Capture the cell that displays the provided text and extract its [x, y] central coordinate. 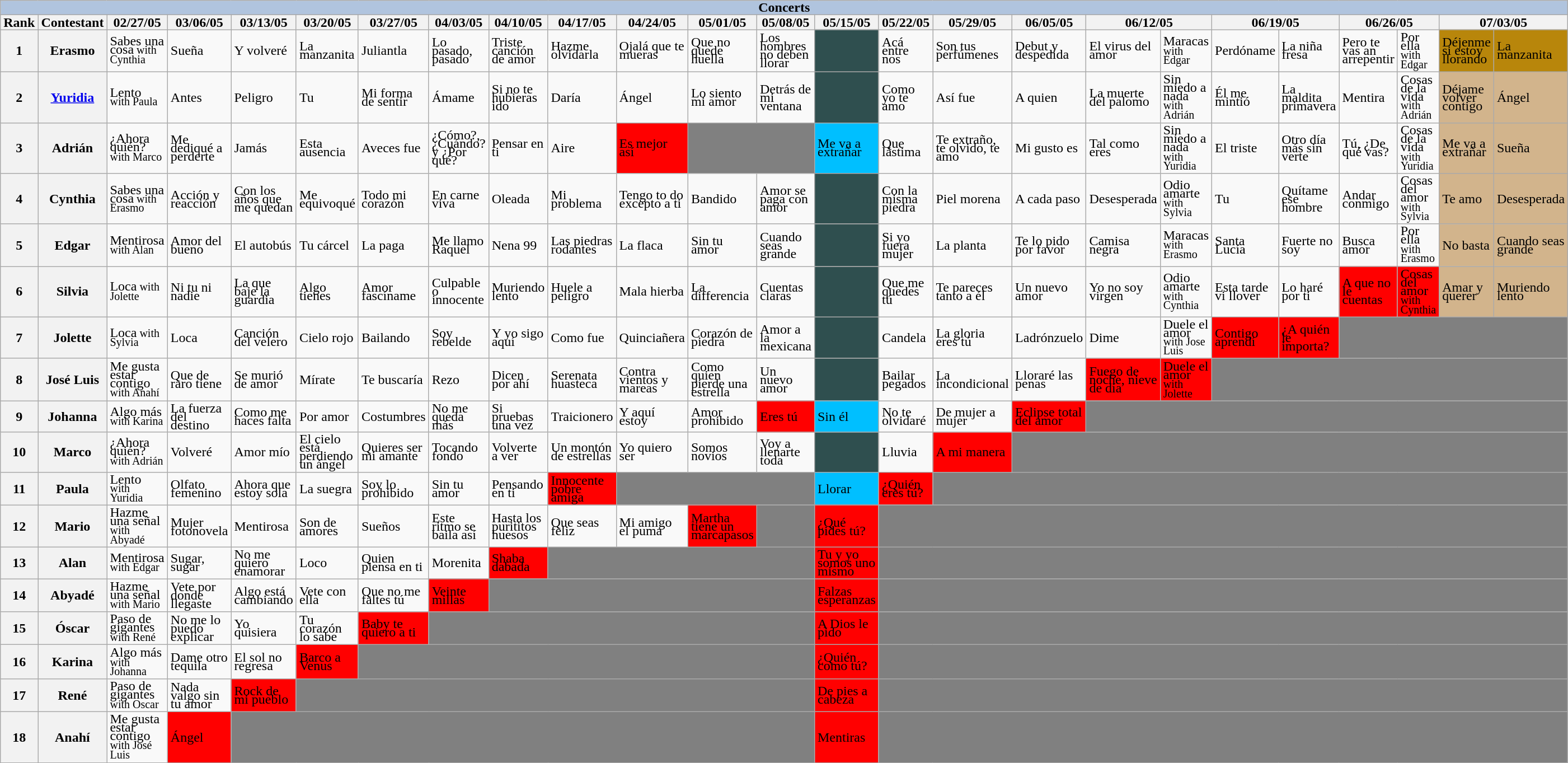
Antes [199, 97]
La maldita primavera [1309, 97]
Amor se paga con amor [786, 199]
Me equivoqué [327, 199]
Erasmo [73, 51]
Con los años que me quedan [264, 199]
Todo mi corazón [393, 199]
Loca with Sylvia [137, 338]
De pies a cabeza [846, 695]
11 [19, 488]
Quieres ser mi amante [393, 452]
Ni tu ni nadie [199, 292]
Jamás [264, 148]
No me queda más [459, 416]
Y volveré [264, 51]
Concerts [785, 8]
1 [19, 51]
Detrás de mi ventana [786, 97]
Aire [582, 148]
04/24/05 [652, 22]
Anahí [73, 737]
Que no quede huella [722, 51]
Peligro [264, 97]
Cuentas claras [786, 292]
Loco [327, 563]
Jolette [73, 338]
Dime [1123, 338]
Somos novios [722, 452]
Déjenme si estoy llorando [1467, 51]
8 [19, 380]
No me quiero enamorar [264, 563]
9 [19, 416]
Mala hierba [652, 292]
La suegra [327, 488]
Traicionero [582, 416]
Algo tienes [327, 292]
Fuego de noche, nieve de día [1123, 380]
Este ritmo se baila así [459, 526]
Otro día más sin verte [1309, 148]
Yuridia [73, 97]
Duele el amor with Jose Luis [1186, 338]
Los hombres no deben llorar [786, 51]
Yo no soy virgen [1123, 292]
Quítame ese hombre [1309, 199]
Mentirosa with Edgar [137, 563]
Amor mío [264, 452]
Algo más with Karina [137, 416]
Tal como eres [1123, 148]
4 [19, 199]
Déjame volver contigo [1467, 97]
Duele el amor with Jolette [1186, 380]
No te olvidaré [905, 416]
Que seas feliz [582, 526]
La flaca [652, 245]
Santa Lucía [1246, 245]
El cielo está perdiendo un ángel [327, 452]
Debut y despedida [1049, 51]
Sin miedo a nada with Yuridia [1186, 148]
Ámame [459, 97]
La differencia [722, 292]
Eres tú [786, 416]
La paga [393, 245]
Mi amigo el puma [652, 526]
Contestant [73, 22]
06/05/05 [1049, 22]
Hazme olvidarla [582, 51]
13 [19, 563]
A Dios le pido [846, 628]
Camisa negra [1123, 245]
Volverte a ver [518, 452]
Cosas del amor with Cynthia [1418, 292]
Rank [19, 22]
Culpable o innocente [459, 292]
06/19/05 [1276, 22]
Él me mintió [1246, 97]
Edgar [73, 245]
Loca with Jolette [137, 292]
¿Ahora quién? with Adrián [137, 452]
Marco [73, 452]
Amor prohibido [722, 416]
Canción del velero [264, 338]
Juliantla [393, 51]
Falzas esperanzas [846, 596]
Ahora que estoy sola [264, 488]
05/08/05 [786, 22]
Te extraño, te olvido, te amo [973, 148]
Maracas with Edgar [1186, 51]
Tu corazón lo sabe [327, 628]
Pensar en ti [518, 148]
Nada valgo sin tu amor [199, 695]
Eclipse total del amor [1049, 416]
Tocando fondo [459, 452]
Mentira [1368, 97]
Hazme una señal with Abyadé [137, 526]
Vete por donde llegaste [199, 596]
Karina [73, 662]
Acción y reacción [199, 199]
02/27/05 [137, 22]
Como fue [582, 338]
Y aquí estoy [652, 416]
Nena 99 [518, 245]
Voy a llenarte toda [786, 452]
Cynthia [73, 199]
Paula [73, 488]
René [73, 695]
Como yo te amo [905, 97]
Dicen por ahí [518, 380]
¿Cómo?, ¿Cuándo? y ¿Por qué? [459, 148]
Son tus perfúmenes [973, 51]
Si yo fuera mujer [905, 245]
Por ella with Edgar [1418, 51]
Odio amarte with Cynthia [1186, 292]
12 [19, 526]
Mujer fotonovela [199, 526]
Silvia [73, 292]
Un montón de estrellas [582, 452]
Cosas del amor with Sylvia [1418, 199]
Huele a peligro [582, 292]
¿Quién eres tú? [905, 488]
Sin miedo a nada with Adrián [1186, 97]
10 [19, 452]
5 [19, 245]
Sueños [393, 526]
2 [19, 97]
Sabes una cosa with Cynthia [137, 51]
La muerte del palomo [1123, 97]
Me llamo Raquel [459, 245]
Amar y querer [1467, 292]
Como quien pierde una estrella [722, 380]
Yo quiero ser [652, 452]
Andar conmigo [1368, 199]
A que no le cuentas [1368, 292]
Yo quisiera [264, 628]
De mujer a mujer [973, 416]
Como me haces falta [264, 416]
Mi problema [582, 199]
La que baje la guardia [264, 292]
Lento with Yuridia [137, 488]
Rock de mi pueblo [264, 695]
Volveré [199, 452]
Amor del bueno [199, 245]
Ojalá que te mueras [652, 51]
Pero te vas an arrepentir [1368, 51]
07/03/05 [1504, 22]
Te amo [1467, 199]
Llorar [846, 488]
Shaba dabada [518, 563]
Abyadé [73, 596]
Veinte millas [459, 596]
Me gusta estar contigo with Anahí [137, 380]
Por amor [327, 416]
Lluvia [905, 452]
Contigo aprendí [1246, 338]
Ladrónzuelo [1049, 338]
Daría [582, 97]
La incondicional [973, 380]
Fuerte no soy [1309, 245]
Triste canción de amor [518, 51]
Me gusta estar contigo with José Luis [137, 737]
Que lástima [905, 148]
No me lo puedo explicar [199, 628]
04/17/05 [582, 22]
Mentiras [846, 737]
06/12/05 [1149, 22]
Esta tarde vi llover [1246, 292]
¿Qué pides tú? [846, 526]
José Luis [73, 380]
En carne viva [459, 199]
Oleada [518, 199]
Busca amor [1368, 245]
Cosas de la vida with Yuridia [1418, 148]
Se murió de amor [264, 380]
No basta [1467, 245]
16 [19, 662]
Morenita [459, 563]
Tengo to do excepto a ti [652, 199]
Te pareces tanto a él [973, 292]
Innocente pobre amiga [582, 488]
Costumbres [393, 416]
La planta [973, 245]
Vete con ella [327, 596]
Alan [73, 563]
06/26/05 [1389, 22]
Perdóname [1246, 51]
Si pruebas una vez [518, 416]
Lento with Paula [137, 97]
17 [19, 695]
El sol no regresa [264, 662]
¿Quién como tú? [846, 662]
Sabes una cosa with Erasmo [137, 199]
Soy lo prohibido [393, 488]
Loca [199, 338]
Lloraré las penas [1049, 380]
Que de raro tiene [199, 380]
Mario [73, 526]
Quinciañera [652, 338]
El autobús [264, 245]
14 [19, 596]
Algo está cambiando [264, 596]
Sugar, sugar [199, 563]
Baby te quiero a ti [393, 628]
Mi forma de sentir [393, 97]
A mi manera [973, 452]
Bandido [722, 199]
Si no te hubieras ido [518, 97]
Aveces fue [393, 148]
Bailar pegados [905, 380]
Adrián [73, 148]
Que no me faltes tú [393, 596]
Barco a Venus [327, 662]
05/01/05 [722, 22]
18 [19, 737]
Algo más with Johanna [137, 662]
La fuerza del destino [199, 416]
Paso de gigantes with René [137, 628]
3 [19, 148]
Esta ausencia [327, 148]
Piel morena [973, 199]
Rezo [459, 380]
Johanna [73, 416]
Paso de gigantes with Oscar [137, 695]
Odio amarte with Sylvia [1186, 199]
La gloria eres tú [973, 338]
03/20/05 [327, 22]
Corazón de piedra [722, 338]
Martha tiene un marcapasos [722, 526]
04/03/05 [459, 22]
Mi gusto es [1049, 148]
¿Ahora quién? with Marco [137, 148]
Te buscaría [393, 380]
Cielo rojo [327, 338]
Hasta los purititos huesos [518, 526]
Contra vientos y mareas [652, 380]
05/22/05 [905, 22]
Las piedras rodantes [582, 245]
Por ella with Erasmo [1418, 245]
05/15/05 [846, 22]
Maracas with Erasmo [1186, 245]
03/06/05 [199, 22]
Cosas de la vida with Adrián [1418, 97]
Tu y yo somos uno mismo [846, 563]
15 [19, 628]
El triste [1246, 148]
A quien [1049, 97]
Dame otro tequila [199, 662]
Serenata huasteca [582, 380]
Lo pasado, pasado [459, 51]
Candela [905, 338]
03/27/05 [393, 22]
Pensando en ti [518, 488]
Acá entre nos [905, 51]
Mentirosa with Alan [137, 245]
Es mejor así [652, 148]
Lo haré por ti [1309, 292]
Óscar [73, 628]
Que me quedes tú [905, 292]
Quien piensa en ti [393, 563]
Olfato femenino [199, 488]
Mírate [327, 380]
Y yo sigo aquí [518, 338]
Con la misma piedra [905, 199]
Te lo pido por favor [1049, 245]
Tú, ¿De qué vas? [1368, 148]
Mentirosa [264, 526]
03/13/05 [264, 22]
04/10/05 [518, 22]
Me dediqué a perderte [199, 148]
Hazme una señal with Mario [137, 596]
Sin él [846, 416]
A cada paso [1049, 199]
El virus del amor [1123, 51]
La niña fresa [1309, 51]
7 [19, 338]
¿A quién le importa? [1309, 338]
Amor fascíname [393, 292]
Son de amores [327, 526]
Amor a la mexicana [786, 338]
Tu cárcel [327, 245]
Lo siento mi amor [722, 97]
Soy rebelde [459, 338]
Bailando [393, 338]
05/29/05 [973, 22]
6 [19, 292]
Así fue [973, 97]
